Extract the [X, Y] coordinate from the center of the cell holding the provided text.  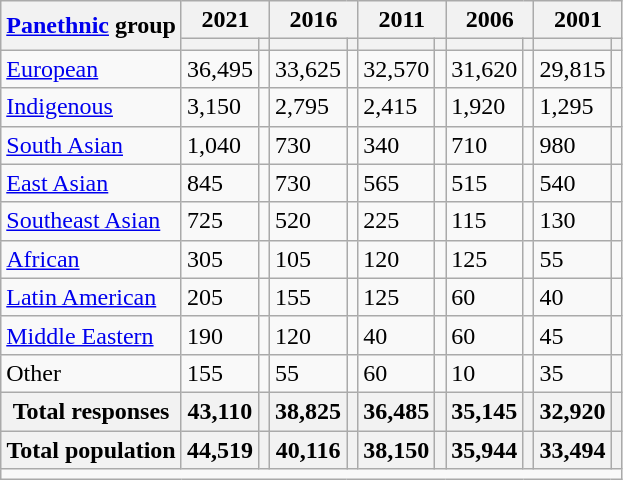
35,145 [484, 411]
South Asian [92, 145]
Total population [92, 449]
980 [572, 145]
33,625 [308, 69]
710 [484, 145]
35,944 [484, 449]
29,815 [572, 69]
115 [484, 221]
340 [396, 145]
1,295 [572, 107]
Indigenous [92, 107]
105 [308, 259]
2011 [402, 20]
African [92, 259]
43,110 [220, 411]
31,620 [484, 69]
36,485 [396, 411]
Middle Eastern [92, 335]
Latin American [92, 297]
305 [220, 259]
2016 [314, 20]
190 [220, 335]
Total responses [92, 411]
3,150 [220, 107]
36,495 [220, 69]
33,494 [572, 449]
44,519 [220, 449]
565 [396, 183]
725 [220, 221]
European [92, 69]
845 [220, 183]
Southeast Asian [92, 221]
225 [396, 221]
38,150 [396, 449]
520 [308, 221]
205 [220, 297]
East Asian [92, 183]
Other [92, 373]
35 [572, 373]
2,415 [396, 107]
515 [484, 183]
40,116 [308, 449]
2006 [490, 20]
2021 [225, 20]
38,825 [308, 411]
130 [572, 221]
1,040 [220, 145]
1,920 [484, 107]
10 [484, 373]
32,570 [396, 69]
Panethnic group [92, 26]
540 [572, 183]
45 [572, 335]
32,920 [572, 411]
2001 [578, 20]
2,795 [308, 107]
